Locate the cell with the specified text and output its (X, Y) center coordinate. 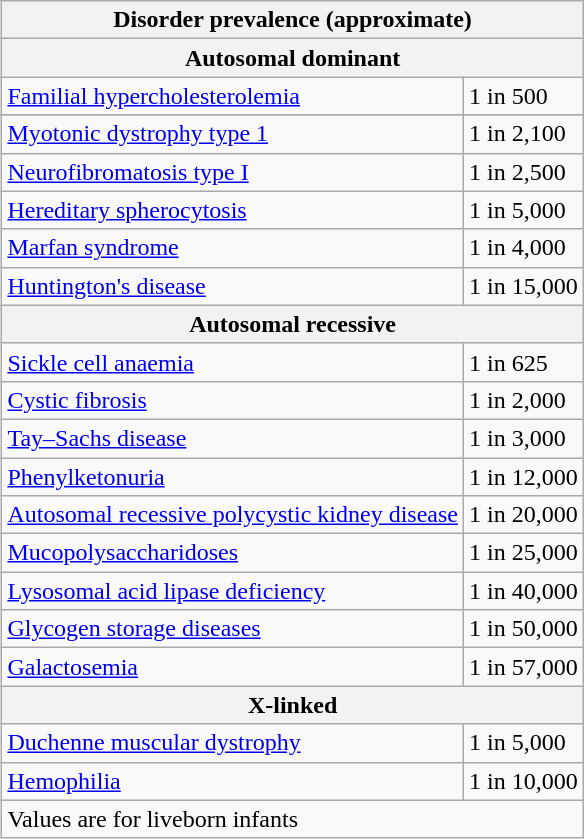
1 in 625 (524, 362)
Duchenne muscular dystrophy (233, 743)
1 in 12,000 (524, 477)
Autosomal dominant (292, 58)
Sickle cell anaemia (233, 362)
Cystic fibrosis (233, 400)
1 in 50,000 (524, 629)
1 in 2,000 (524, 400)
1 in 10,000 (524, 781)
Tay–Sachs disease (233, 438)
1 in 2,500 (524, 172)
Familial hypercholesterolemia (233, 96)
1 in 20,000 (524, 515)
1 in 40,000 (524, 591)
Hemophilia (233, 781)
Mucopolysaccharidoses (233, 553)
1 in 57,000 (524, 667)
Lysosomal acid lipase deficiency (233, 591)
Myotonic dystrophy type 1 (233, 134)
Galactosemia (233, 667)
Disorder prevalence (approximate) (292, 20)
Autosomal recessive polycystic kidney disease (233, 515)
Huntington's disease (233, 286)
Values are for liveborn infants (292, 819)
1 in 25,000 (524, 553)
1 in 4,000 (524, 248)
1 in 3,000 (524, 438)
Hereditary spherocytosis (233, 210)
Neurofibromatosis type I (233, 172)
Marfan syndrome (233, 248)
Autosomal recessive (292, 324)
1 in 2,100 (524, 134)
1 in 15,000 (524, 286)
X-linked (292, 705)
Phenylketonuria (233, 477)
Glycogen storage diseases (233, 629)
1 in 500 (524, 96)
